Provide the [x, y] coordinate of the cell's center where the given text is located.  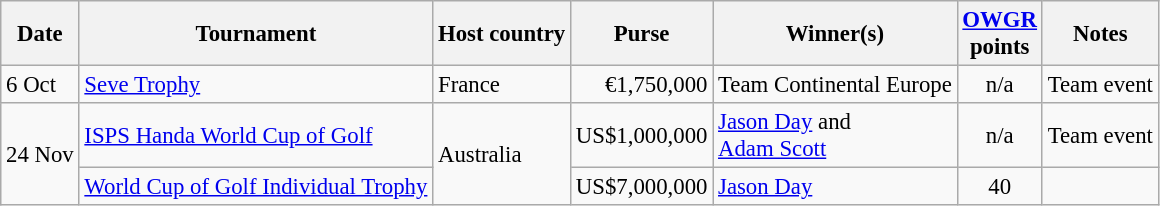
Jason Day [835, 187]
24 Nov [40, 154]
Notes [1100, 34]
US$1,000,000 [641, 136]
World Cup of Golf Individual Trophy [256, 187]
Jason Day and Adam Scott [835, 136]
40 [1000, 187]
Purse [641, 34]
€1,750,000 [641, 85]
Seve Trophy [256, 85]
Winner(s) [835, 34]
Tournament [256, 34]
ISPS Handa World Cup of Golf [256, 136]
Host country [502, 34]
Australia [502, 154]
Team Continental Europe [835, 85]
US$7,000,000 [641, 187]
OWGRpoints [1000, 34]
France [502, 85]
6 Oct [40, 85]
Date [40, 34]
